Return the [X, Y] coordinate for the center point of the cell that contains the specified text.  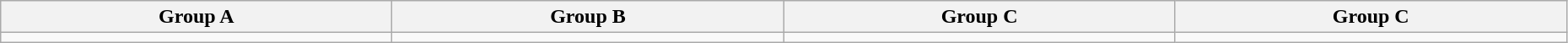
Group A [197, 17]
Group B [588, 17]
